From the cell containing the given text, extract its center point as [X, Y] coordinate. 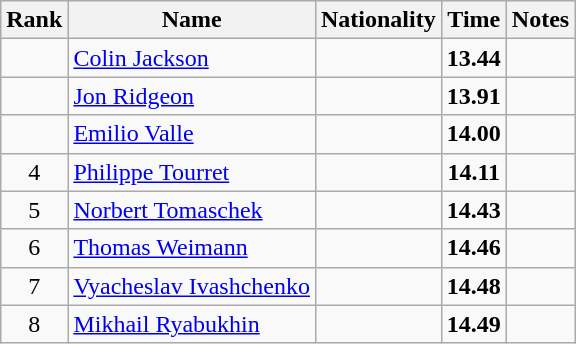
14.46 [474, 248]
14.00 [474, 134]
Time [474, 20]
5 [34, 210]
13.44 [474, 58]
Mikhail Ryabukhin [192, 324]
14.43 [474, 210]
Vyacheslav Ivashchenko [192, 286]
Emilio Valle [192, 134]
8 [34, 324]
Notes [540, 20]
14.49 [474, 324]
13.91 [474, 96]
Thomas Weimann [192, 248]
4 [34, 172]
Jon Ridgeon [192, 96]
Rank [34, 20]
Philippe Tourret [192, 172]
Colin Jackson [192, 58]
Name [192, 20]
6 [34, 248]
Norbert Tomaschek [192, 210]
Nationality [378, 20]
7 [34, 286]
14.11 [474, 172]
14.48 [474, 286]
